Provide the [X, Y] coordinate of the cell's center where the given text is located.  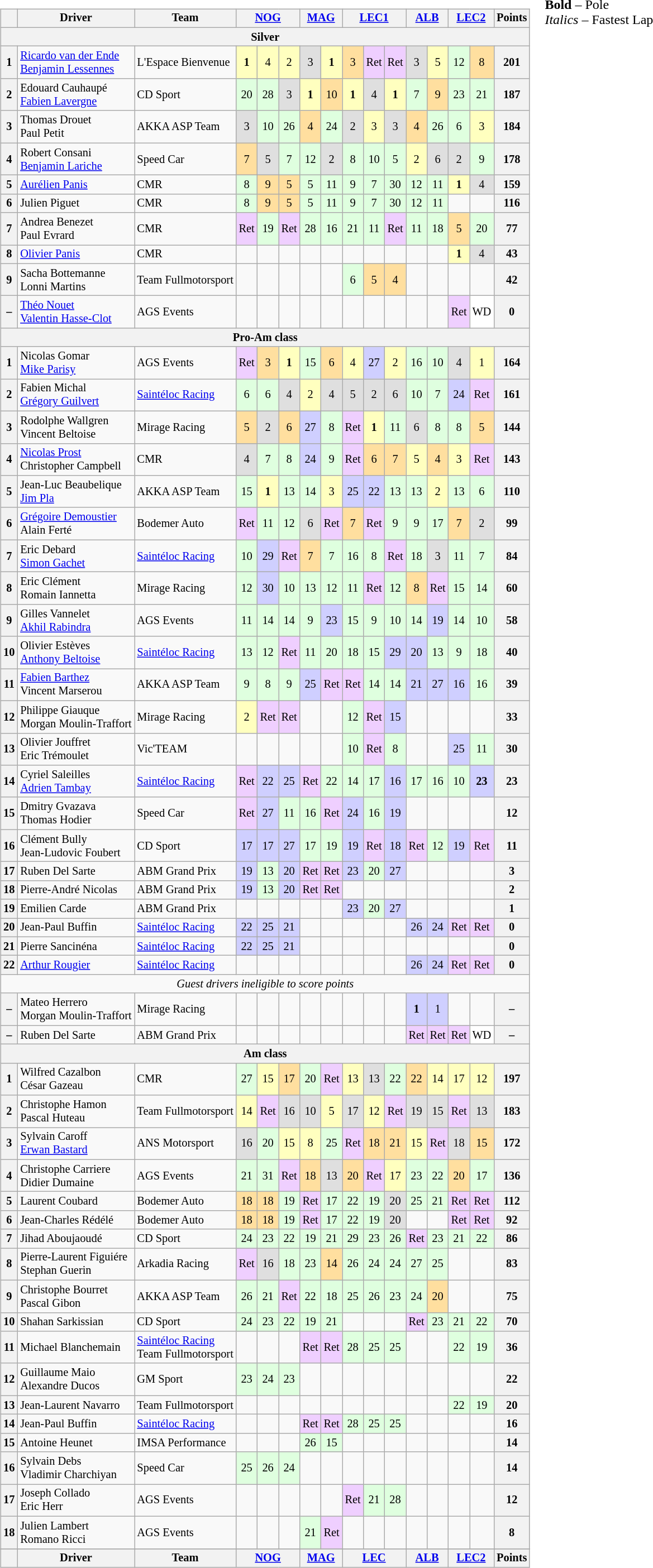
Christophe Bourret Pascal Gibon [76, 1296]
Pierre-Laurent Figuiére Stephan Guerin [76, 1264]
161 [512, 395]
ANS Motorsport [185, 1144]
Olivier Jouffret Eric Trémoulet [76, 749]
Mateo Herrero Morgan Moulin-Traffort [76, 1009]
Jean-Laurent Navarro [76, 1405]
Ricardo van der Ende Benjamin Lessennes [76, 63]
Pro-Am class [265, 338]
Théo Nouet Valentin Hasse-Clot [76, 312]
43 [512, 255]
Julien Piguet [76, 203]
83 [512, 1264]
Vic'TEAM [185, 749]
GM Sport [185, 1379]
Julien Lambert Romano Ricci [76, 1532]
187 [512, 95]
Nicolas Gomar Mike Parisy [76, 363]
Antoine Heunet [76, 1442]
Jean-Charles Rédélé [76, 1220]
Guest drivers ineligible to score points [265, 984]
Fabien Michal Grégory Guilvert [76, 395]
42 [512, 280]
Saintéloc Racing Team Fullmotorsport [185, 1348]
Dmitry Gvazava Thomas Hodier [76, 813]
40 [512, 653]
184 [512, 127]
Wilfred Cazalbon César Gazeau [76, 1079]
Guillaume Maio Alexandre Ducos [76, 1379]
178 [512, 159]
Olivier Estèves Anthony Beltoise [76, 653]
Cyriel Saleilles Adrien Tambay [76, 781]
L'Espace Bienvenue [185, 63]
Michael Blanchemain [76, 1348]
75 [512, 1296]
Rodolphe Wallgren Vincent Beltoise [76, 427]
Pierre-André Nicolas [76, 890]
112 [512, 1201]
Sylvain Debs Vladimir Charchiyan [76, 1468]
70 [512, 1322]
Sylvain Caroff Erwan Bastard [76, 1144]
136 [512, 1176]
172 [512, 1144]
Silver [265, 37]
92 [512, 1220]
183 [512, 1111]
60 [512, 588]
Arkadia Racing [185, 1264]
Christophe Hamon Pascal Huteau [76, 1111]
Joseph Collado Eric Herr [76, 1500]
IMSA Performance [185, 1442]
39 [512, 685]
Andrea Benezet Paul Evrard [76, 229]
Christophe Carriere Didier Dumaine [76, 1176]
Fabien Barthez Vincent Marserou [76, 685]
116 [512, 203]
Laurent Coubard [76, 1201]
86 [512, 1239]
Clément Bully Jean-Ludovic Foubert [76, 846]
33 [512, 717]
36 [512, 1348]
Thomas Drouet Paul Petit [76, 127]
Jean-Luc Beaubelique Jim Pla [76, 492]
Am class [265, 1054]
Grégoire Demoustier Alain Ferté [76, 524]
Philippe Giauque Morgan Moulin-Traffort [76, 717]
99 [512, 524]
Gilles Vannelet Akhil Rabindra [76, 620]
197 [512, 1079]
84 [512, 556]
143 [512, 459]
LEC [374, 1558]
144 [512, 427]
Emilien Carde [76, 909]
Jihad Aboujaoudé [76, 1239]
Arthur Rougier [76, 965]
77 [512, 229]
Olivier Panis [76, 255]
LEC1 [374, 18]
Shahan Sarkissian [76, 1322]
Robert Consani Benjamin Lariche [76, 159]
Eric Clément Romain Iannetta [76, 588]
Nicolas Prost Christopher Campbell [76, 459]
110 [512, 492]
31 [268, 1176]
58 [512, 620]
Pierre Sancinéna [76, 946]
164 [512, 363]
Aurélien Panis [76, 185]
Sacha Bottemanne Lonni Martins [76, 280]
159 [512, 185]
201 [512, 63]
Edouard Cauhaupé Fabien Lavergne [76, 95]
Eric Debard Simon Gachet [76, 556]
